Pinpoint the cell where the given text exists, returning its (X, Y) midpoint coordinate. 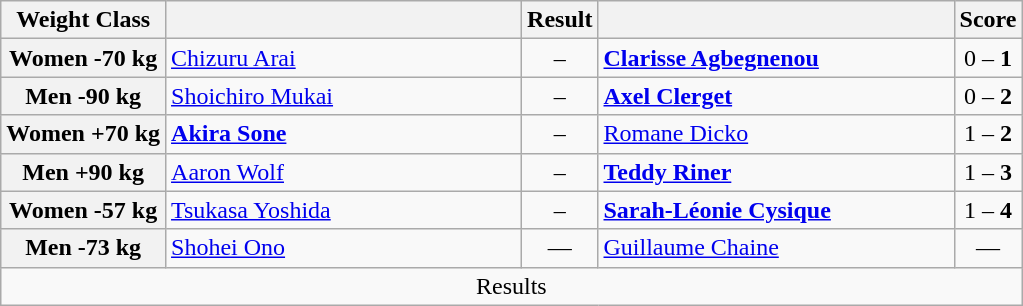
Guillaume Chaine (776, 248)
Romane Dicko (776, 134)
Women +70 kg (84, 134)
1 – 4 (988, 210)
Shoichiro Mukai (344, 96)
Results (512, 286)
Axel Clerget (776, 96)
Akira Sone (344, 134)
Weight Class (84, 20)
Shohei Ono (344, 248)
1 – 3 (988, 172)
Score (988, 20)
Women -57 kg (84, 210)
Men -90 kg (84, 96)
Tsukasa Yoshida (344, 210)
Clarisse Agbegnenou (776, 58)
1 – 2 (988, 134)
0 – 1 (988, 58)
0 – 2 (988, 96)
Sarah-Léonie Cysique (776, 210)
Chizuru Arai (344, 58)
Aaron Wolf (344, 172)
Result (560, 20)
Men -73 kg (84, 248)
Men +90 kg (84, 172)
Women -70 kg (84, 58)
Teddy Riner (776, 172)
